Pinpoint the cell where the given text exists, returning its (x, y) midpoint coordinate. 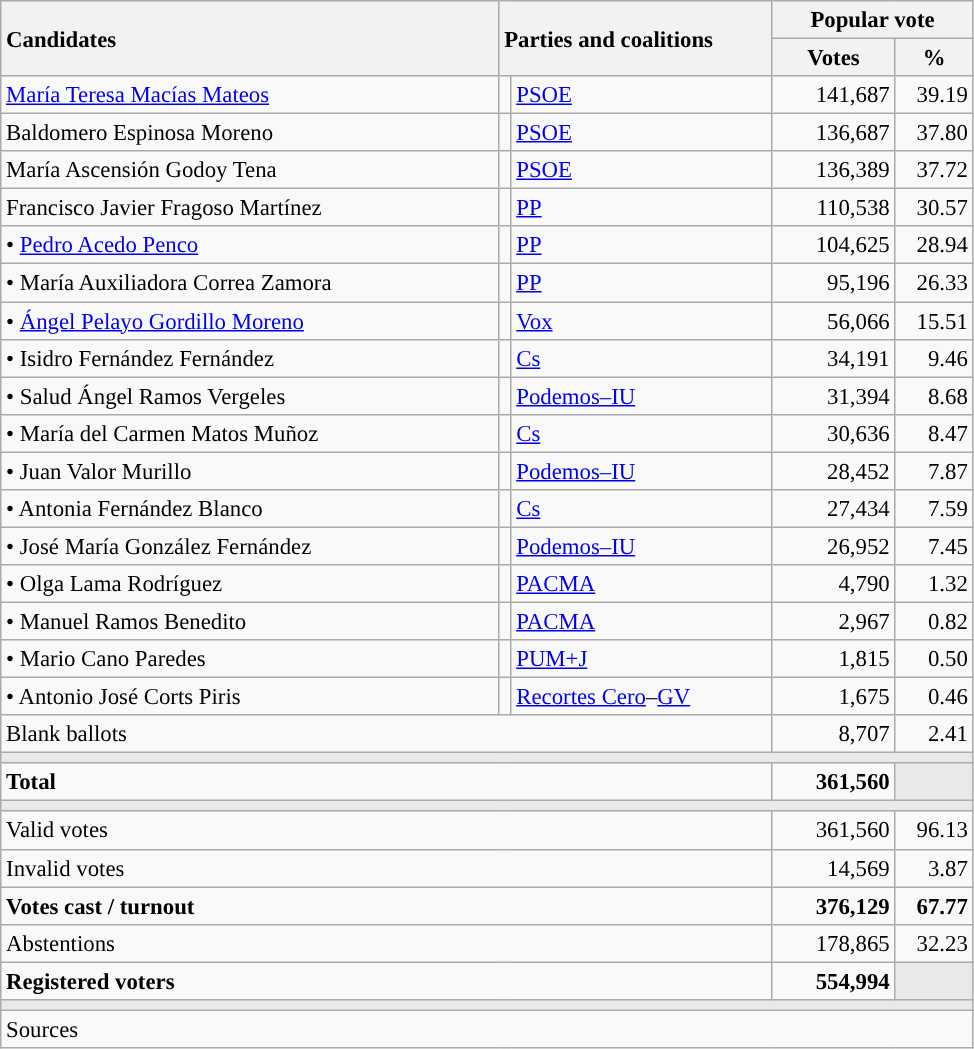
26,952 (834, 546)
Baldomero Espinosa Moreno (250, 133)
110,538 (834, 208)
34,191 (834, 358)
• Ángel Pelayo Gordillo Moreno (250, 321)
0.50 (934, 659)
178,865 (834, 943)
7.59 (934, 509)
8.68 (934, 396)
95,196 (834, 283)
• Mario Cano Paredes (250, 659)
136,389 (834, 170)
Abstentions (386, 943)
26.33 (934, 283)
Total (386, 782)
Francisco Javier Fragoso Martínez (250, 208)
32.23 (934, 943)
2.41 (934, 734)
7.87 (934, 471)
• Olga Lama Rodríguez (250, 584)
• Salud Ángel Ramos Vergeles (250, 396)
3.87 (934, 868)
1,675 (834, 697)
136,687 (834, 133)
• José María González Fernández (250, 546)
0.82 (934, 621)
8,707 (834, 734)
Recortes Cero–GV (642, 697)
1.32 (934, 584)
37.80 (934, 133)
• María Auxiliadora Correa Zamora (250, 283)
141,687 (834, 95)
376,129 (834, 906)
Vox (642, 321)
28,452 (834, 471)
• Pedro Acedo Penco (250, 245)
Sources (487, 1029)
• María del Carmen Matos Muñoz (250, 433)
14,569 (834, 868)
María Ascensión Godoy Tena (250, 170)
Votes cast / turnout (386, 906)
% (934, 58)
1,815 (834, 659)
• Antonia Fernández Blanco (250, 509)
30,636 (834, 433)
96.13 (934, 831)
0.46 (934, 697)
37.72 (934, 170)
104,625 (834, 245)
30.57 (934, 208)
554,994 (834, 981)
Candidates (250, 38)
Blank ballots (386, 734)
31,394 (834, 396)
Votes (834, 58)
Parties and coalitions (636, 38)
28.94 (934, 245)
Invalid votes (386, 868)
56,066 (834, 321)
• Manuel Ramos Benedito (250, 621)
Registered voters (386, 981)
Popular vote (872, 20)
• Antonio José Corts Piris (250, 697)
15.51 (934, 321)
9.46 (934, 358)
María Teresa Macías Mateos (250, 95)
PUM+J (642, 659)
2,967 (834, 621)
27,434 (834, 509)
• Juan Valor Murillo (250, 471)
8.47 (934, 433)
• Isidro Fernández Fernández (250, 358)
Valid votes (386, 831)
7.45 (934, 546)
67.77 (934, 906)
39.19 (934, 95)
4,790 (834, 584)
